Provide the (X, Y) coordinate of the cell's center where the given text is located.  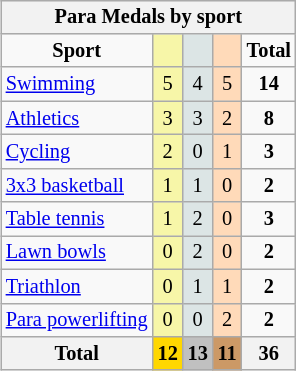
Triathlon (77, 286)
3x3 basketball (77, 185)
Swimming (77, 84)
36 (269, 354)
12 (168, 354)
13 (198, 354)
Para Medals by sport (148, 17)
Cycling (77, 152)
Lawn bowls (77, 253)
Sport (77, 51)
Table tennis (77, 219)
14 (269, 84)
11 (228, 354)
4 (198, 84)
8 (269, 118)
Athletics (77, 118)
Para powerlifting (77, 320)
